Output the (X, Y) coordinate of the center of the cell containing the given text.  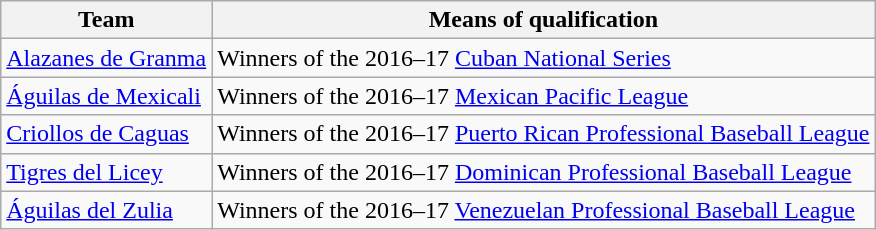
Águilas de Mexicali (106, 96)
Winners of the 2016–17 Venezuelan Professional Baseball League (544, 210)
Alazanes de Granma (106, 58)
Tigres del Licey (106, 172)
Criollos de Caguas (106, 134)
Winners of the 2016–17 Cuban National Series (544, 58)
Means of qualification (544, 20)
Winners of the 2016–17 Mexican Pacific League (544, 96)
Winners of the 2016–17 Dominican Professional Baseball League (544, 172)
Team (106, 20)
Winners of the 2016–17 Puerto Rican Professional Baseball League (544, 134)
Águilas del Zulia (106, 210)
